Provide the (x, y) coordinate of the cell's center where the given text is located.  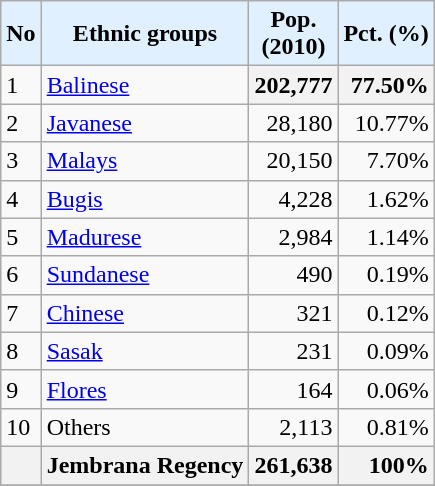
1.14% (386, 237)
2 (21, 123)
7 (21, 313)
231 (294, 351)
164 (294, 389)
No (21, 34)
Flores (145, 389)
4 (21, 199)
8 (21, 351)
4,228 (294, 199)
Balinese (145, 85)
Javanese (145, 123)
9 (21, 389)
0.09% (386, 351)
1.62% (386, 199)
0.19% (386, 275)
10.77% (386, 123)
77.50% (386, 85)
0.81% (386, 427)
261,638 (294, 465)
28,180 (294, 123)
Madurese (145, 237)
3 (21, 161)
490 (294, 275)
Bugis (145, 199)
Ethnic groups (145, 34)
0.12% (386, 313)
100% (386, 465)
202,777 (294, 85)
Malays (145, 161)
321 (294, 313)
6 (21, 275)
1 (21, 85)
5 (21, 237)
2,113 (294, 427)
20,150 (294, 161)
10 (21, 427)
0.06% (386, 389)
Jembrana Regency (145, 465)
Sundanese (145, 275)
Sasak (145, 351)
Others (145, 427)
2,984 (294, 237)
Chinese (145, 313)
Pop. (2010) (294, 34)
Pct. (%) (386, 34)
7.70% (386, 161)
